From the cell containing the given text, extract its center point as (X, Y) coordinate. 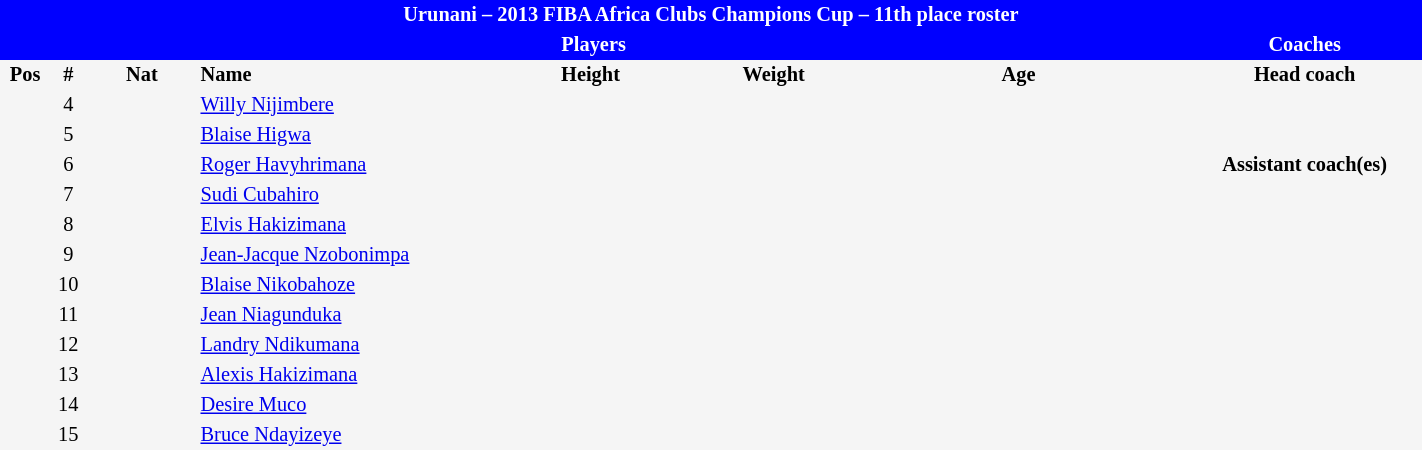
10 (68, 285)
Alexis Hakizimana (340, 375)
Roger Havyhrimana (340, 165)
11 (68, 315)
Head coach (1304, 75)
Players (594, 45)
# (68, 75)
Blaise Higwa (340, 135)
Willy Nijimbere (340, 105)
Nat (142, 75)
14 (68, 405)
Assistant coach(es) (1304, 165)
Coaches (1304, 45)
Blaise Nikobahoze (340, 285)
13 (68, 375)
Pos (25, 75)
8 (68, 225)
Jean Niagunduka (340, 315)
Jean-Jacque Nzobonimpa (340, 255)
Landry Ndikumana (340, 345)
Height (591, 75)
Elvis Hakizimana (340, 225)
15 (68, 435)
4 (68, 105)
Weight (774, 75)
Bruce Ndayizeye (340, 435)
Urunani – 2013 FIBA Africa Clubs Champions Cup – 11th place roster (711, 15)
12 (68, 345)
7 (68, 195)
Desire Muco (340, 405)
Name (340, 75)
Age (1019, 75)
5 (68, 135)
6 (68, 165)
Sudi Cubahiro (340, 195)
9 (68, 255)
